Detect which cell encompasses the target text, then output its [X, Y] center coordinate. 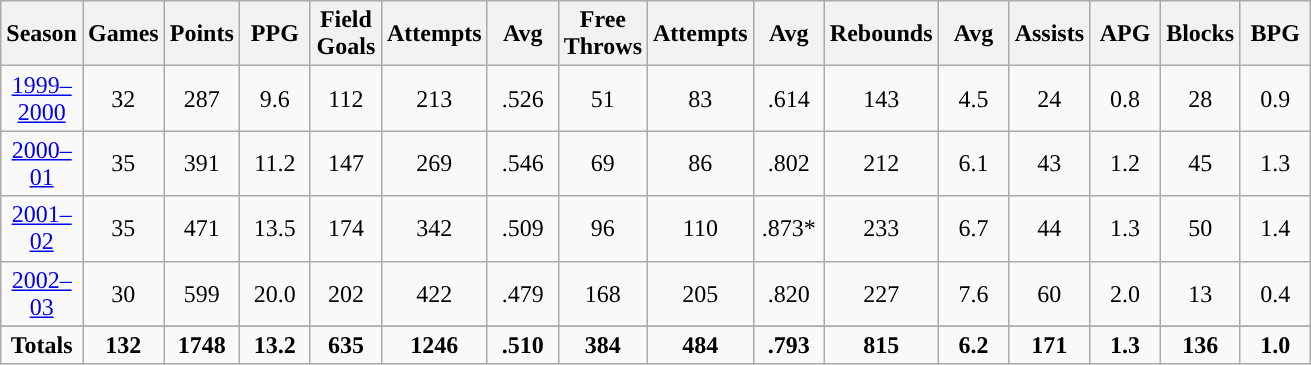
110 [701, 228]
2002–03 [42, 294]
86 [701, 164]
233 [881, 228]
44 [1049, 228]
PPG [274, 34]
30 [123, 294]
.873* [788, 228]
.820 [788, 294]
422 [434, 294]
13.2 [274, 345]
.510 [522, 345]
635 [346, 345]
815 [881, 345]
Season [42, 34]
269 [434, 164]
342 [434, 228]
.526 [522, 98]
Field Goals [346, 34]
174 [346, 228]
51 [602, 98]
212 [881, 164]
147 [346, 164]
APG [1126, 34]
BPG [1276, 34]
1.4 [1276, 228]
.614 [788, 98]
2001–02 [42, 228]
60 [1049, 294]
112 [346, 98]
1.0 [1276, 345]
205 [701, 294]
384 [602, 345]
Rebounds [881, 34]
96 [602, 228]
287 [202, 98]
20.0 [274, 294]
136 [1200, 345]
227 [881, 294]
.802 [788, 164]
45 [1200, 164]
.479 [522, 294]
213 [434, 98]
1748 [202, 345]
143 [881, 98]
2000–01 [42, 164]
4.5 [974, 98]
.509 [522, 228]
1.2 [1126, 164]
69 [602, 164]
6.7 [974, 228]
6.2 [974, 345]
11.2 [274, 164]
9.6 [274, 98]
484 [701, 345]
171 [1049, 345]
0.8 [1126, 98]
.546 [522, 164]
2.0 [1126, 294]
32 [123, 98]
471 [202, 228]
6.1 [974, 164]
Totals [42, 345]
83 [701, 98]
202 [346, 294]
Blocks [1200, 34]
1999–2000 [42, 98]
599 [202, 294]
7.6 [974, 294]
24 [1049, 98]
13.5 [274, 228]
13 [1200, 294]
168 [602, 294]
0.4 [1276, 294]
Points [202, 34]
1246 [434, 345]
.793 [788, 345]
43 [1049, 164]
391 [202, 164]
Games [123, 34]
132 [123, 345]
Free Throws [602, 34]
Assists [1049, 34]
0.9 [1276, 98]
50 [1200, 228]
28 [1200, 98]
